Determine the [x, y] coordinate at the center of the cell enclosing the given text.  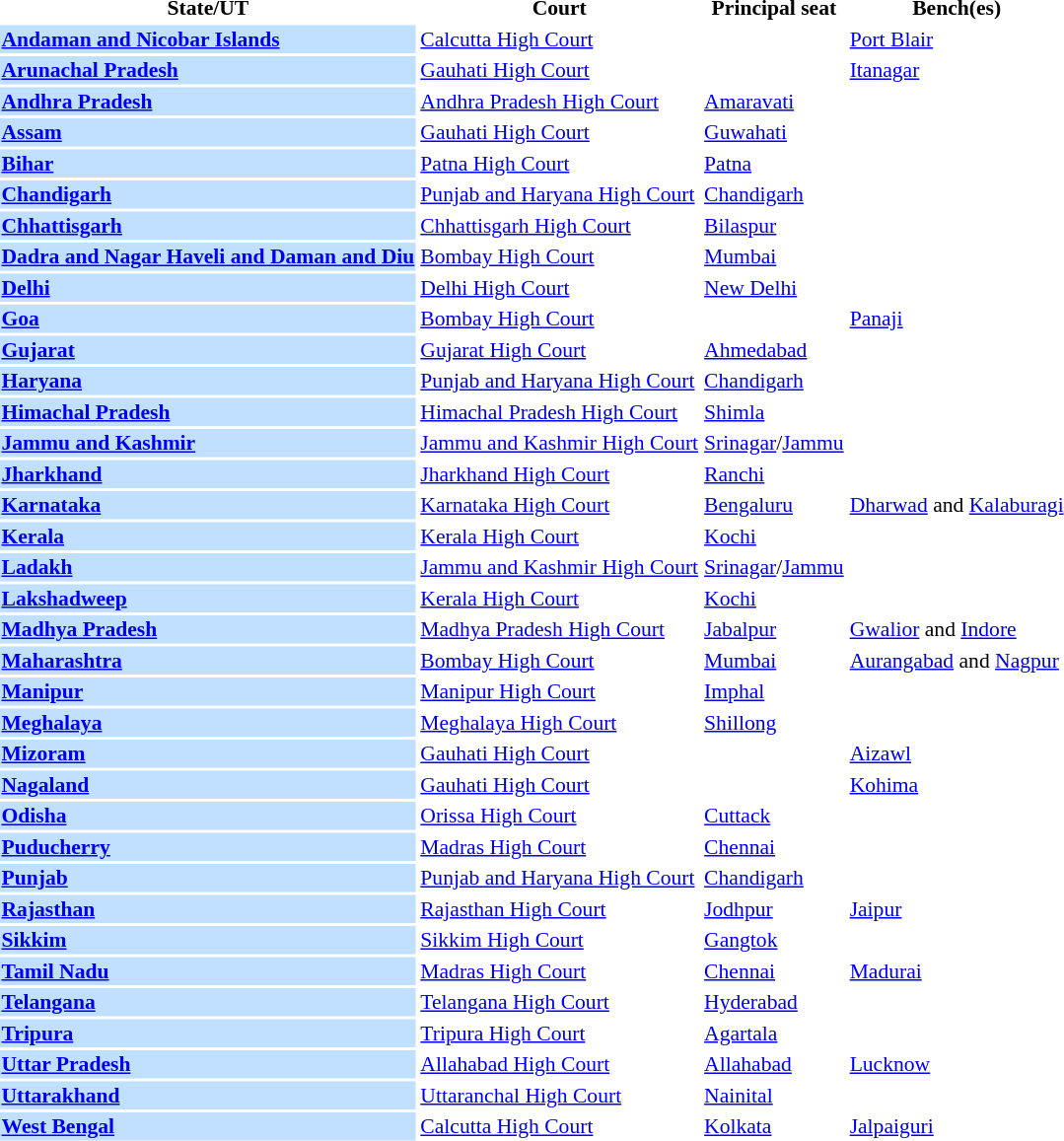
Dadra and Nagar Haveli and Daman and Diu [208, 256]
Tripura [208, 1034]
Jharkhand [208, 473]
Gangtok [775, 940]
Allahabad High Court [560, 1064]
Maharashtra [208, 661]
Uttarakhand [208, 1095]
Assam [208, 132]
Ranchi [775, 473]
Arunachal Pradesh [208, 70]
Jammu and Kashmir [208, 443]
Imphal [775, 691]
Patna High Court [560, 164]
Agartala [775, 1034]
Andhra Pradesh High Court [560, 101]
New Delhi [775, 288]
Uttaranchal High Court [560, 1095]
Rajasthan [208, 909]
Mizoram [208, 753]
Kerala [208, 536]
Andaman and Nicobar Islands [208, 39]
Haryana [208, 381]
Shimla [775, 412]
Patna [775, 164]
Meghalaya High Court [560, 722]
Ahmedabad [775, 349]
Odisha [208, 816]
Uttar Pradesh [208, 1064]
Andhra Pradesh [208, 101]
Orissa High Court [560, 816]
Nainital [775, 1095]
Bilaspur [775, 225]
Amaravati [775, 101]
Himachal Pradesh High Court [560, 412]
Jharkhand High Court [560, 473]
Shillong [775, 722]
Puducherry [208, 846]
Nagaland [208, 785]
Lakshadweep [208, 598]
Tamil Nadu [208, 970]
West Bengal [208, 1126]
Jodhpur [775, 909]
Sikkim High Court [560, 940]
Telangana [208, 1002]
Madhya Pradesh High Court [560, 629]
Manipur High Court [560, 691]
Delhi High Court [560, 288]
Delhi [208, 288]
Chhattisgarh High Court [560, 225]
Rajasthan High Court [560, 909]
Sikkim [208, 940]
Telangana High Court [560, 1002]
Hyderabad [775, 1002]
Allahabad [775, 1064]
Karnataka High Court [560, 505]
Bengaluru [775, 505]
Gujarat [208, 349]
Goa [208, 319]
Meghalaya [208, 722]
Kolkata [775, 1126]
Jabalpur [775, 629]
Chhattisgarh [208, 225]
Himachal Pradesh [208, 412]
Bihar [208, 164]
Punjab [208, 878]
Karnataka [208, 505]
Gujarat High Court [560, 349]
Manipur [208, 691]
Guwahati [775, 132]
Cuttack [775, 816]
Tripura High Court [560, 1034]
Ladakh [208, 567]
Madhya Pradesh [208, 629]
